Pinpoint the cell where the given text exists, returning its [X, Y] midpoint coordinate. 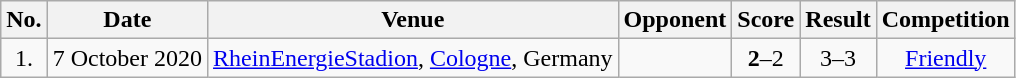
3–3 [838, 58]
No. [24, 20]
Friendly [946, 58]
Opponent [675, 20]
Competition [946, 20]
Score [766, 20]
Date [127, 20]
Result [838, 20]
RheinEnergieStadion, Cologne, Germany [414, 58]
2–2 [766, 58]
1. [24, 58]
Venue [414, 20]
7 October 2020 [127, 58]
